For the text-containing cell, return its midpoint in (x, y) coordinate format. 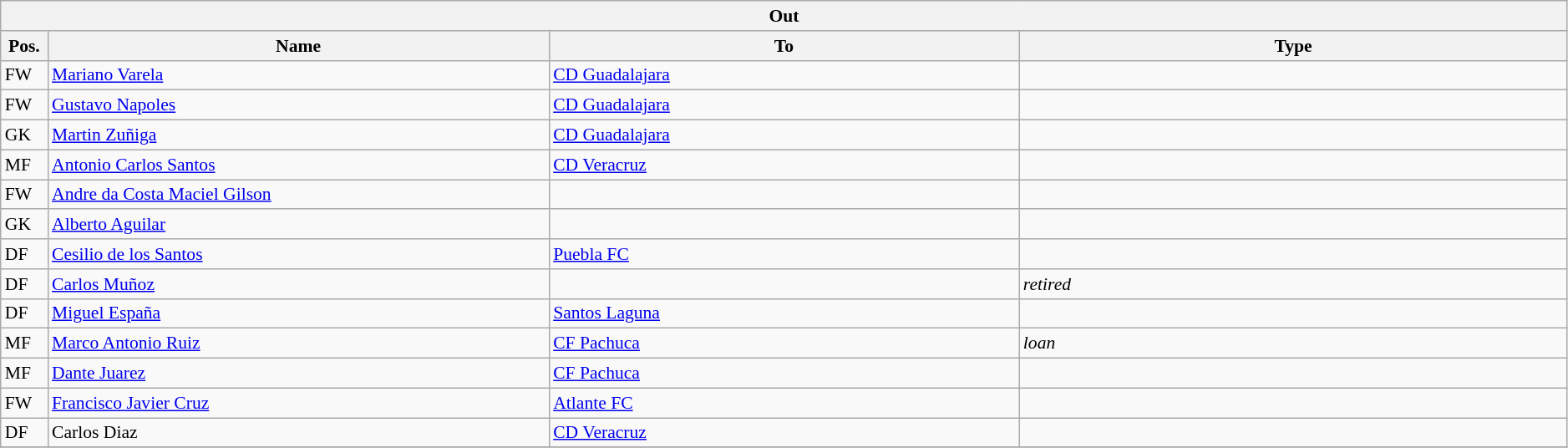
Type (1293, 46)
Gustavo Napoles (298, 105)
Francisco Javier Cruz (298, 403)
loan (1293, 344)
Cesilio de los Santos (298, 254)
Andre da Costa Maciel Gilson (298, 195)
Santos Laguna (784, 313)
Alberto Aguilar (298, 225)
Puebla FC (784, 254)
Antonio Carlos Santos (298, 165)
Name (298, 46)
Miguel España (298, 313)
Atlante FC (784, 403)
Carlos Muñoz (298, 284)
Pos. (24, 46)
retired (1293, 284)
Martin Zuñiga (298, 135)
Out (784, 16)
Mariano Varela (298, 75)
Carlos Diaz (298, 433)
Dante Juarez (298, 374)
To (784, 46)
Marco Antonio Ruiz (298, 344)
